For the text-containing cell, return its midpoint in (x, y) coordinate format. 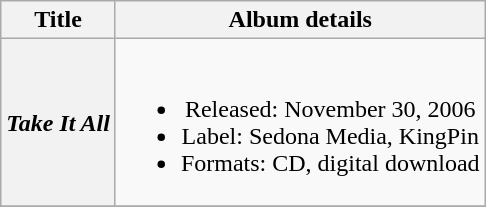
Released: November 30, 2006Label: Sedona Media, KingPinFormats: CD, digital download (300, 122)
Album details (300, 20)
Title (58, 20)
Take It All (58, 122)
